Identify which cell holds the provided text, then report its [x, y] central coordinate. 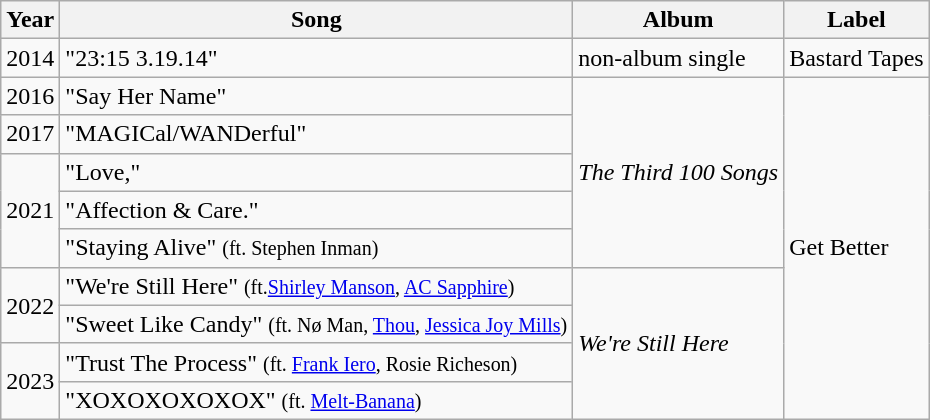
We're Still Here [678, 343]
"Trust The Process" (ft. Frank Iero, Rosie Richeson) [316, 362]
2022 [30, 305]
Song [316, 20]
The Third 100 Songs [678, 172]
"XOXOXOXOXOX" (ft. Melt-Banana) [316, 400]
non-album single [678, 58]
"Staying Alive" (ft. Stephen Inman) [316, 248]
"Sweet Like Candy" (ft. Nø Man, Thou, Jessica Joy Mills) [316, 324]
Get Better [857, 248]
2017 [30, 134]
2023 [30, 381]
2014 [30, 58]
Album [678, 20]
Label [857, 20]
2021 [30, 210]
"Love," [316, 172]
"23:15 3.19.14" [316, 58]
"Affection & Care." [316, 210]
Bastard Tapes [857, 58]
Year [30, 20]
"MAGICal/WANDerful" [316, 134]
"We're Still Here" (ft.Shirley Manson, AC Sapphire) [316, 286]
"Say Her Name" [316, 96]
2016 [30, 96]
